Locate the cell with the specified text and output its (x, y) center coordinate. 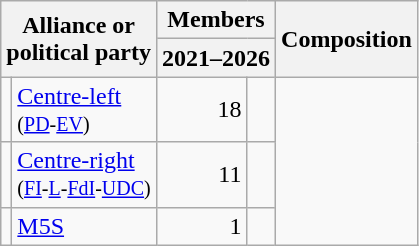
18 (201, 110)
Alliance or political party (79, 39)
Members (216, 20)
M5S (84, 226)
2021–2026 (216, 58)
11 (201, 174)
Centre-right (FI-L-FdI-UDC) (84, 174)
Composition (347, 39)
Centre-left (PD-EV) (84, 110)
1 (201, 226)
